Scan for the cell matching the given text and deliver its (X, Y) coordinate at center. 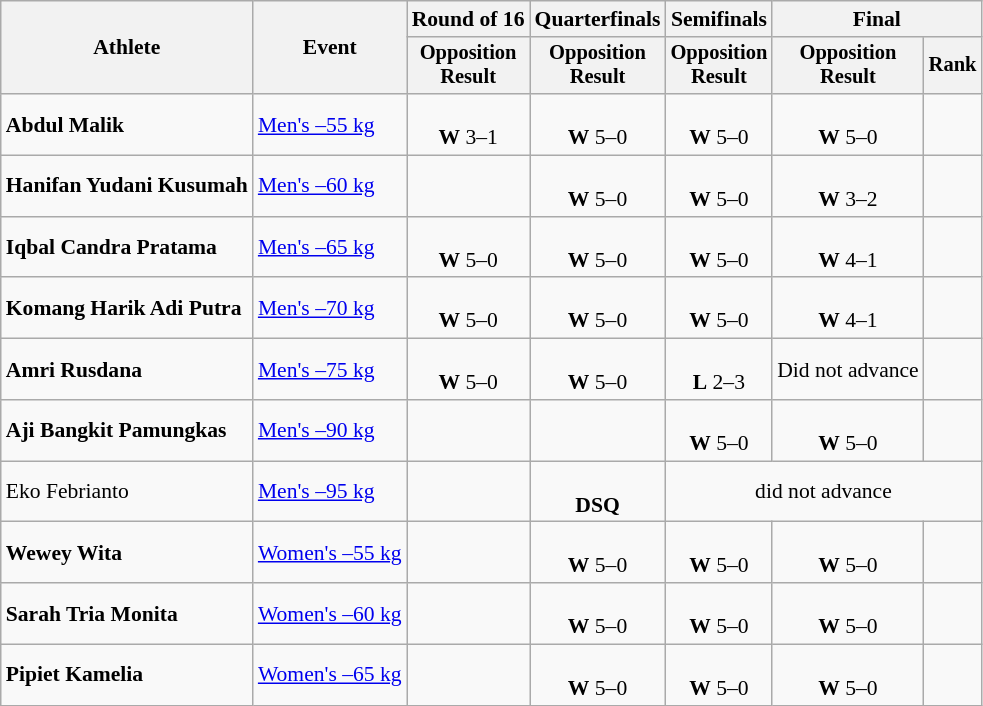
Athlete (127, 48)
Men's –65 kg (330, 248)
Pipiet Kamelia (127, 676)
Quarterfinals (598, 19)
Aji Bangkit Pamungkas (127, 430)
Women's –55 kg (330, 552)
Sarah Tria Monita (127, 614)
Semifinals (720, 19)
Abdul Malik (127, 124)
Rank (953, 66)
W 3–1 (468, 124)
Wewey Wita (127, 552)
Men's –75 kg (330, 370)
Men's –95 kg (330, 492)
Eko Febrianto (127, 492)
Hanifan Yudani Kusumah (127, 186)
Round of 16 (468, 19)
Men's –60 kg (330, 186)
Amri Rusdana (127, 370)
Men's –90 kg (330, 430)
Iqbal Candra Pratama (127, 248)
Men's –70 kg (330, 308)
DSQ (598, 492)
W 3–2 (848, 186)
Men's –55 kg (330, 124)
did not advance (824, 492)
Final (876, 19)
Event (330, 48)
Did not advance (848, 370)
L 2–3 (720, 370)
Women's –60 kg (330, 614)
Komang Harik Adi Putra (127, 308)
Women's –65 kg (330, 676)
